Locate the cell with the specified text and output its (X, Y) center coordinate. 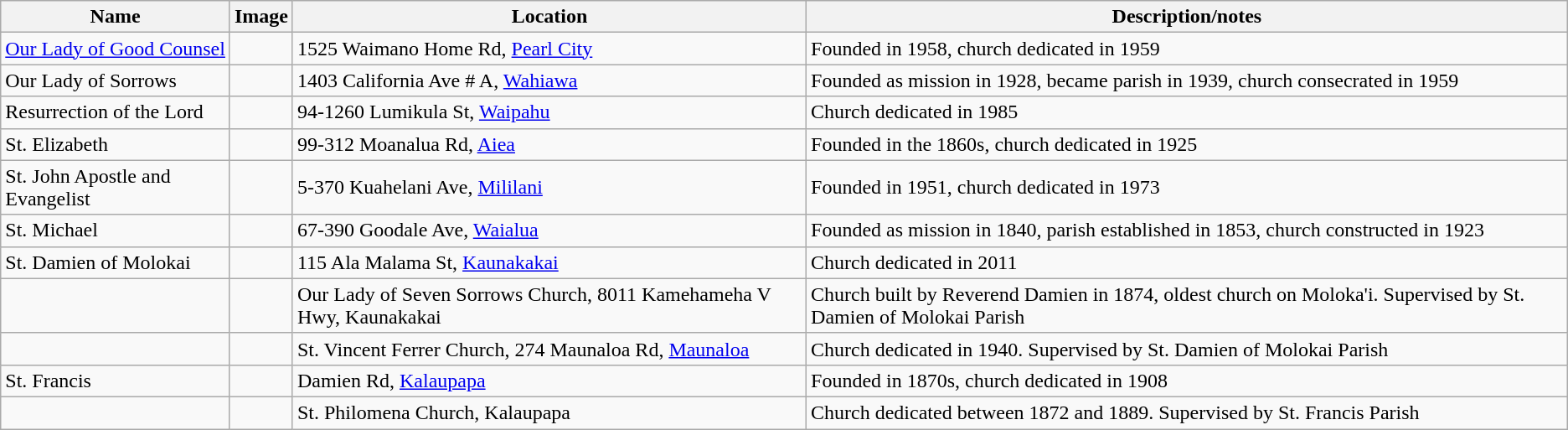
St. Vincent Ferrer Church, 274 Maunaloa Rd, Maunaloa (549, 349)
67-390 Goodale Ave, Waialua (549, 231)
Founded in 1951, church dedicated in 1973 (1188, 188)
Name (116, 17)
St. Elizabeth (116, 144)
Damien Rd, Kalaupapa (549, 381)
Church built by Reverend Damien in 1874, oldest church on Moloka'i. Supervised by St. Damien of Molokai Parish (1188, 305)
5-370 Kuahelani Ave, Mililani (549, 188)
Description/notes (1188, 17)
Founded in 1870s, church dedicated in 1908 (1188, 381)
St. Francis (116, 381)
St. John Apostle and Evangelist (116, 188)
Church dedicated in 1985 (1188, 112)
94-1260 Lumikula St, Waipahu (549, 112)
Our Lady of Seven Sorrows Church, 8011 Kamehameha V Hwy, Kaunakakai (549, 305)
1403 California Ave # A, Wahiawa (549, 80)
Image (261, 17)
Location (549, 17)
99-312 Moanalua Rd, Aiea (549, 144)
Resurrection of the Lord (116, 112)
Founded in the 1860s, church dedicated in 1925 (1188, 144)
115 Ala Malama St, Kaunakakai (549, 262)
St. Damien of Molokai (116, 262)
Church dedicated in 1940. Supervised by St. Damien of Molokai Parish (1188, 349)
Founded as mission in 1840, parish established in 1853, church constructed in 1923 (1188, 231)
Our Lady of Sorrows (116, 80)
Church dedicated in 2011 (1188, 262)
1525 Waimano Home Rd, Pearl City (549, 49)
St. Michael (116, 231)
Our Lady of Good Counsel (116, 49)
Church dedicated between 1872 and 1889. Supervised by St. Francis Parish (1188, 412)
Founded as mission in 1928, became parish in 1939, church consecrated in 1959 (1188, 80)
St. Philomena Church, Kalaupapa (549, 412)
Founded in 1958, church dedicated in 1959 (1188, 49)
